Extract the (X, Y) coordinate from the center of the cell holding the provided text.  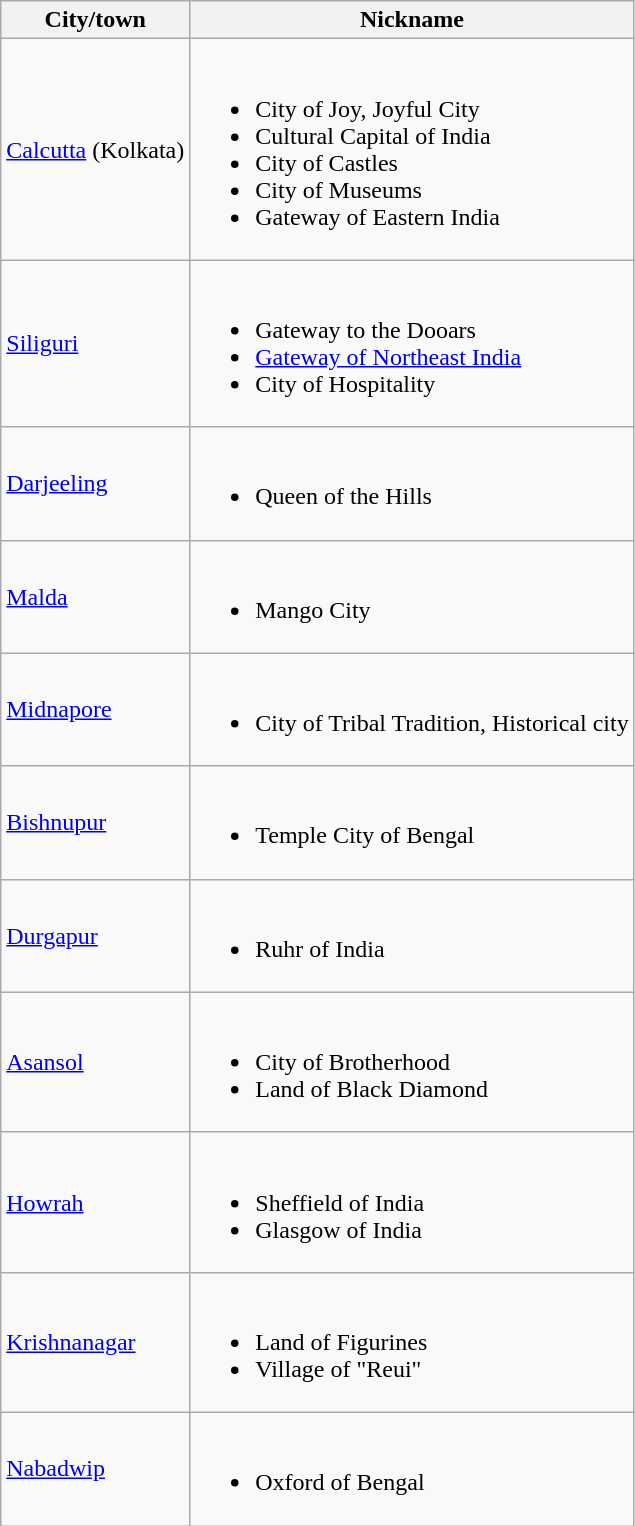
Siliguri (96, 344)
Darjeeling (96, 484)
Oxford of Bengal (412, 1468)
City of Tribal Tradition, Historical city (412, 710)
Nickname (412, 20)
Bishnupur (96, 822)
Sheffield of IndiaGlasgow of India (412, 1202)
Durgapur (96, 936)
City of BrotherhoodLand of Black Diamond (412, 1062)
Malda (96, 596)
Howrah (96, 1202)
Calcutta (Kolkata) (96, 150)
Krishnanagar (96, 1342)
Ruhr of India (412, 936)
Mango City (412, 596)
Asansol (96, 1062)
City/town (96, 20)
Nabadwip (96, 1468)
Midnapore (96, 710)
Gateway to the DooarsGateway of Northeast IndiaCity of Hospitality (412, 344)
Temple City of Bengal (412, 822)
Queen of the Hills (412, 484)
Land of FigurinesVillage of "Reui" (412, 1342)
City of Joy, Joyful CityCultural Capital of IndiaCity of CastlesCity of MuseumsGateway of Eastern India (412, 150)
